Output the [x, y] coordinate of the center of the cell containing the given text.  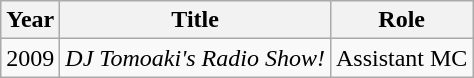
Title [196, 20]
DJ Tomoaki's Radio Show! [196, 58]
Assistant MC [401, 58]
2009 [30, 58]
Year [30, 20]
Role [401, 20]
